Find where the given text appears and provide that cell's center as [x, y] coordinate. 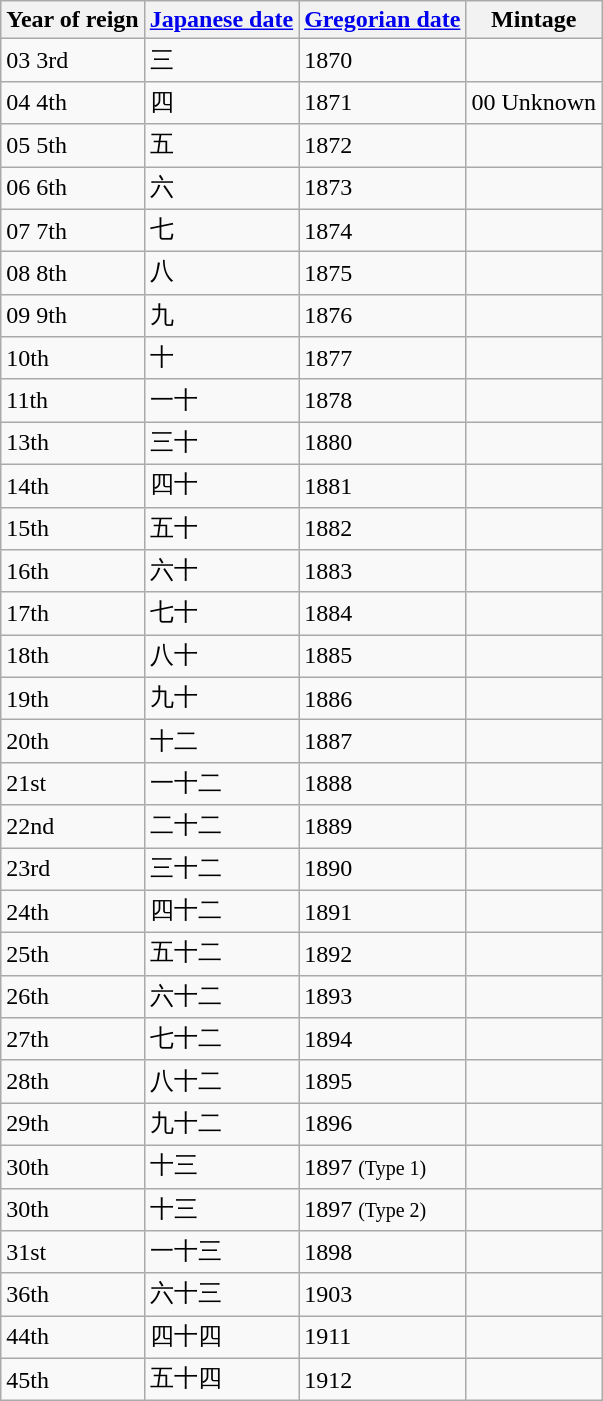
五十二 [221, 954]
七 [221, 230]
06 6th [72, 188]
1871 [382, 102]
23rd [72, 870]
45th [72, 1380]
07 7th [72, 230]
十二 [221, 742]
1897 (Type 2) [382, 1210]
六十 [221, 572]
05 5th [72, 146]
三十二 [221, 870]
00 Unknown [534, 102]
04 4th [72, 102]
一十二 [221, 784]
08 8th [72, 274]
1894 [382, 1040]
六十二 [221, 996]
1912 [382, 1380]
1885 [382, 656]
四十四 [221, 1338]
1881 [382, 486]
八十 [221, 656]
七十二 [221, 1040]
1882 [382, 528]
03 3rd [72, 60]
五 [221, 146]
三十 [221, 444]
三 [221, 60]
19th [72, 698]
13th [72, 444]
11th [72, 400]
28th [72, 1082]
Mintage [534, 20]
Japanese date [221, 20]
18th [72, 656]
1877 [382, 358]
九十 [221, 698]
五十 [221, 528]
九十二 [221, 1124]
五十四 [221, 1380]
1889 [382, 826]
26th [72, 996]
十 [221, 358]
25th [72, 954]
1880 [382, 444]
四十 [221, 486]
16th [72, 572]
1898 [382, 1252]
七十 [221, 614]
1888 [382, 784]
1891 [382, 912]
六十三 [221, 1294]
四十二 [221, 912]
九 [221, 316]
一十 [221, 400]
1895 [382, 1082]
31st [72, 1252]
一十三 [221, 1252]
1870 [382, 60]
1883 [382, 572]
六 [221, 188]
27th [72, 1040]
1873 [382, 188]
24th [72, 912]
八十二 [221, 1082]
22nd [72, 826]
17th [72, 614]
Year of reign [72, 20]
八 [221, 274]
1903 [382, 1294]
1886 [382, 698]
1893 [382, 996]
1896 [382, 1124]
Gregorian date [382, 20]
10th [72, 358]
四 [221, 102]
09 9th [72, 316]
1872 [382, 146]
1876 [382, 316]
36th [72, 1294]
20th [72, 742]
1878 [382, 400]
1892 [382, 954]
1887 [382, 742]
1874 [382, 230]
1884 [382, 614]
1897 (Type 1) [382, 1166]
二十二 [221, 826]
1890 [382, 870]
29th [72, 1124]
1875 [382, 274]
44th [72, 1338]
14th [72, 486]
15th [72, 528]
21st [72, 784]
1911 [382, 1338]
